Locate the cell with the specified text and output its [X, Y] center coordinate. 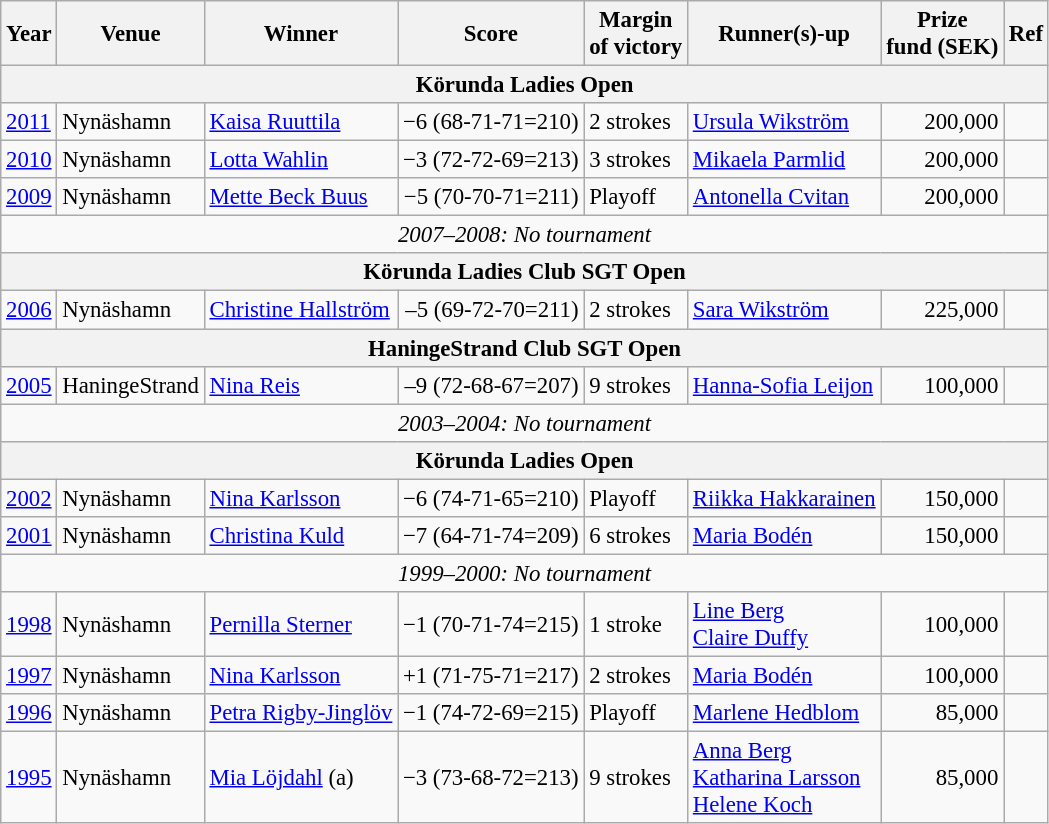
Mia Löjdahl (a) [300, 778]
1999–2000: No tournament [525, 573]
Line Berg Claire Duffy [784, 624]
2010 [29, 160]
Petra Rigby-Jinglöv [300, 713]
Christina Kuld [300, 536]
–9 (72-68-67=207) [491, 385]
+1 (71-75-71=217) [491, 675]
1997 [29, 675]
Ref [1026, 34]
−6 (68-71-71=210) [491, 122]
1995 [29, 778]
−1 (70-71-74=215) [491, 624]
Runner(s)-up [784, 34]
Mette Beck Buus [300, 197]
Hanna-Sofia Leijon [784, 385]
Mikaela Parmlid [784, 160]
HaningeStrand Club SGT Open [525, 348]
2006 [29, 310]
2002 [29, 498]
Antonella Cvitan [784, 197]
Anna Berg Katharina Larsson Helene Koch [784, 778]
1 stroke [636, 624]
2003–2004: No tournament [525, 423]
Score [491, 34]
Venue [130, 34]
Riikka Hakkarainen [784, 498]
1996 [29, 713]
Kaisa Ruuttila [300, 122]
−1 (74-72-69=215) [491, 713]
3 strokes [636, 160]
Pernilla Sterner [300, 624]
Körunda Ladies Club SGT Open [525, 273]
Prizefund (SEK) [942, 34]
2007–2008: No tournament [525, 235]
−5 (70-70-71=211) [491, 197]
−3 (72-72-69=213) [491, 160]
Nina Reis [300, 385]
Ursula Wikström [784, 122]
Winner [300, 34]
2001 [29, 536]
−3 (73-68-72=213) [491, 778]
Christine Hallström [300, 310]
225,000 [942, 310]
Year [29, 34]
HaningeStrand [130, 385]
2005 [29, 385]
Sara Wikström [784, 310]
−6 (74-71-65=210) [491, 498]
2009 [29, 197]
–5 (69-72-70=211) [491, 310]
Lotta Wahlin [300, 160]
Marlene Hedblom [784, 713]
6 strokes [636, 536]
1998 [29, 624]
2011 [29, 122]
Marginof victory [636, 34]
−7 (64-71-74=209) [491, 536]
